Pinpoint the cell where the given text exists, returning its [x, y] midpoint coordinate. 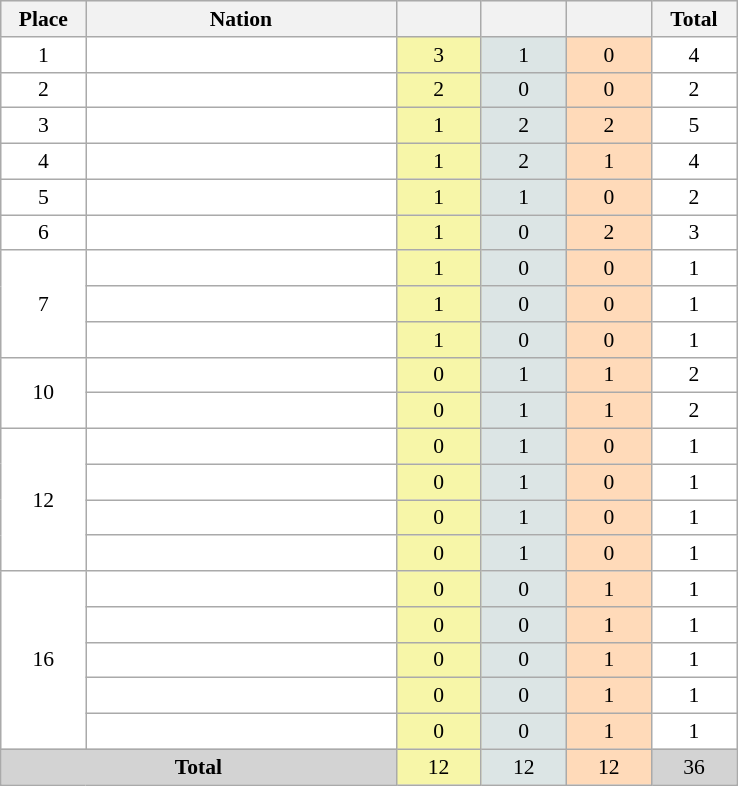
7 [44, 304]
10 [44, 392]
6 [44, 233]
16 [44, 660]
Nation [241, 19]
36 [694, 767]
Place [44, 19]
